Determine the [X, Y] coordinate at the center of the cell enclosing the given text.  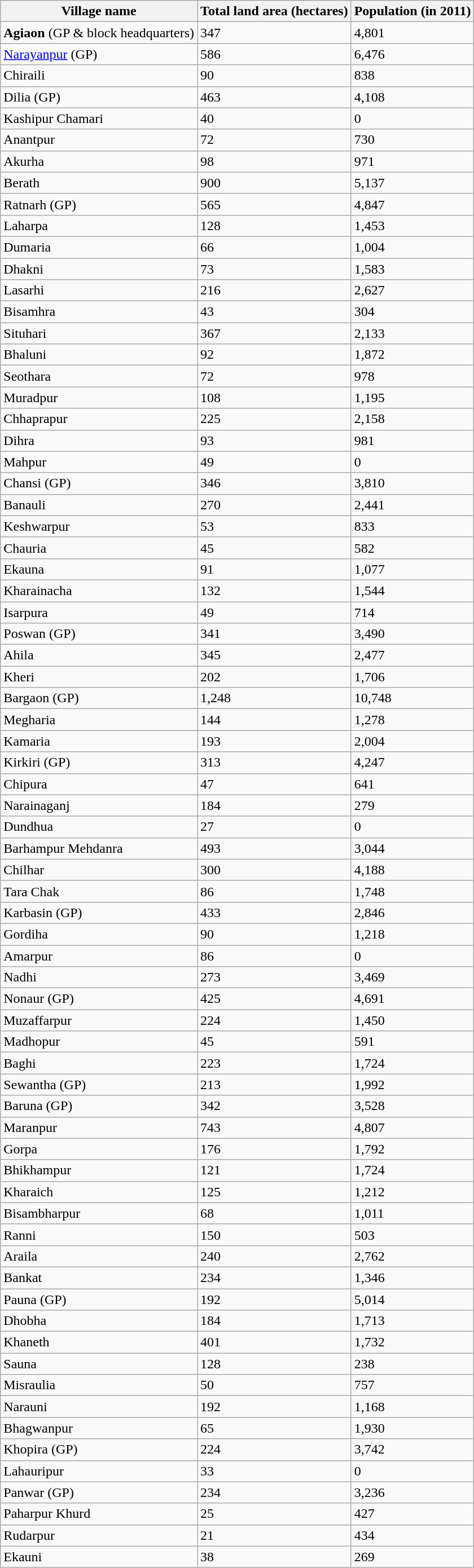
Keshwarpur [99, 526]
565 [274, 204]
Misraulia [99, 1385]
1,713 [412, 1321]
Baruna (GP) [99, 1106]
714 [412, 612]
40 [274, 118]
3,810 [412, 483]
Agiaon (GP & block headquarters) [99, 33]
2,762 [412, 1256]
Nadhi [99, 977]
Amarpur [99, 956]
176 [274, 1149]
Dundhua [99, 827]
2,004 [412, 741]
743 [274, 1127]
193 [274, 741]
Muradpur [99, 398]
981 [412, 441]
Chauria [99, 548]
Chilhar [99, 870]
Rudarpur [99, 1535]
50 [274, 1385]
5,014 [412, 1299]
Chiraili [99, 76]
Ranni [99, 1235]
Khaneth [99, 1342]
10,748 [412, 698]
4,188 [412, 870]
Sauna [99, 1364]
4,247 [412, 763]
270 [274, 505]
Chipura [99, 784]
463 [274, 97]
Situhari [99, 333]
Sewantha (GP) [99, 1085]
66 [274, 247]
2,158 [412, 419]
401 [274, 1342]
591 [412, 1042]
838 [412, 76]
1,792 [412, 1149]
833 [412, 526]
Barhampur Mehdanra [99, 848]
121 [274, 1170]
108 [274, 398]
347 [274, 33]
Village name [99, 11]
Ratnarh (GP) [99, 204]
91 [274, 569]
346 [274, 483]
Bargaon (GP) [99, 698]
1,212 [412, 1192]
Narauni [99, 1407]
345 [274, 655]
2,846 [412, 913]
586 [274, 54]
73 [274, 269]
38 [274, 1557]
Dihra [99, 441]
1,077 [412, 569]
Berath [99, 183]
2,477 [412, 655]
93 [274, 441]
1,248 [274, 698]
1,346 [412, 1278]
273 [274, 977]
Population (in 2011) [412, 11]
4,847 [412, 204]
3,236 [412, 1492]
4,108 [412, 97]
582 [412, 548]
3,528 [412, 1106]
Chansi (GP) [99, 483]
202 [274, 677]
1,218 [412, 934]
Khopira (GP) [99, 1450]
225 [274, 419]
Anantpur [99, 140]
92 [274, 355]
6,476 [412, 54]
1,930 [412, 1428]
240 [274, 1256]
125 [274, 1192]
427 [412, 1514]
730 [412, 140]
2,133 [412, 333]
1,544 [412, 591]
342 [274, 1106]
150 [274, 1235]
4,807 [412, 1127]
493 [274, 848]
4,801 [412, 33]
Bisambharpur [99, 1213]
1,706 [412, 677]
Lasarhi [99, 290]
65 [274, 1428]
98 [274, 161]
Akurha [99, 161]
Isarpura [99, 612]
Ahila [99, 655]
213 [274, 1085]
3,044 [412, 848]
Megharia [99, 720]
Poswan (GP) [99, 634]
978 [412, 376]
1,004 [412, 247]
641 [412, 784]
Seothara [99, 376]
Lahauripur [99, 1471]
25 [274, 1514]
1,168 [412, 1407]
Kharaich [99, 1192]
757 [412, 1385]
279 [412, 805]
3,469 [412, 977]
Pauna (GP) [99, 1299]
1,992 [412, 1085]
Gordiha [99, 934]
Kheri [99, 677]
223 [274, 1063]
21 [274, 1535]
Bhagwanpur [99, 1428]
1,872 [412, 355]
Mahpur [99, 462]
Dumaria [99, 247]
Kashipur Chamari [99, 118]
Laharpa [99, 226]
Total land area (hectares) [274, 11]
1,278 [412, 720]
Bhikhampur [99, 1170]
Baghi [99, 1063]
Gorpa [99, 1149]
269 [412, 1557]
503 [412, 1235]
3,490 [412, 634]
2,627 [412, 290]
1,583 [412, 269]
971 [412, 161]
341 [274, 634]
1,195 [412, 398]
1,011 [412, 1213]
Paharpur Khurd [99, 1514]
Banauli [99, 505]
Dilia (GP) [99, 97]
Dhakni [99, 269]
68 [274, 1213]
Kamaria [99, 741]
1,732 [412, 1342]
5,137 [412, 183]
Bisamhra [99, 312]
Bankat [99, 1278]
Chhaprapur [99, 419]
216 [274, 290]
Narayanpur (GP) [99, 54]
Tara Chak [99, 891]
144 [274, 720]
433 [274, 913]
1,748 [412, 891]
434 [412, 1535]
238 [412, 1364]
Ekauni [99, 1557]
313 [274, 763]
Madhopur [99, 1042]
Araila [99, 1256]
900 [274, 183]
Maranpur [99, 1127]
3,742 [412, 1450]
27 [274, 827]
47 [274, 784]
Ekauna [99, 569]
2,441 [412, 505]
1,450 [412, 1020]
Bhaluni [99, 355]
Nonaur (GP) [99, 999]
367 [274, 333]
4,691 [412, 999]
Dhobha [99, 1321]
Kirkiri (GP) [99, 763]
53 [274, 526]
33 [274, 1471]
132 [274, 591]
300 [274, 870]
Muzaffarpur [99, 1020]
Kharainacha [99, 591]
304 [412, 312]
Karbasin (GP) [99, 913]
1,453 [412, 226]
43 [274, 312]
425 [274, 999]
Narainaganj [99, 805]
Panwar (GP) [99, 1492]
